Identify which cell holds the provided text, then report its [x, y] central coordinate. 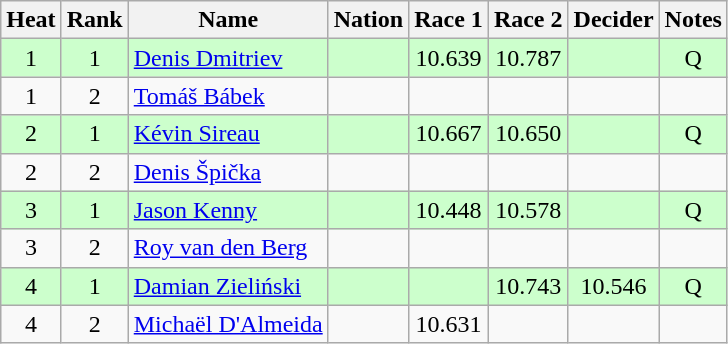
Race 2 [528, 20]
Tomáš Bábek [228, 96]
10.787 [528, 58]
Denis Dmitriev [228, 58]
10.639 [449, 58]
10.448 [449, 210]
Name [228, 20]
Damian Zieliński [228, 286]
10.743 [528, 286]
Michaël D'Almeida [228, 324]
Heat [31, 20]
Denis Špička [228, 172]
Kévin Sireau [228, 134]
10.578 [528, 210]
Jason Kenny [228, 210]
Roy van den Berg [228, 248]
Nation [368, 20]
Decider [614, 20]
Notes [693, 20]
Race 1 [449, 20]
10.667 [449, 134]
Rank [94, 20]
10.631 [449, 324]
10.546 [614, 286]
10.650 [528, 134]
